Provide the (X, Y) coordinate of the cell's center where the given text is located.  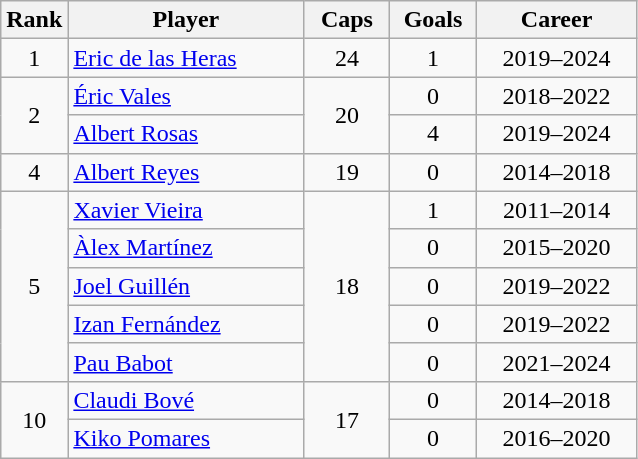
2 (34, 115)
17 (347, 419)
Claudi Bové (186, 400)
Goals (433, 20)
Xavier Vieira (186, 210)
Éric Vales (186, 96)
2011–2014 (556, 210)
2021–2024 (556, 362)
Joel Guillén (186, 286)
Pau Babot (186, 362)
Player (186, 20)
Kiko Pomares (186, 438)
Rank (34, 20)
Caps (347, 20)
2015–2020 (556, 248)
19 (347, 172)
Eric de las Heras (186, 58)
24 (347, 58)
20 (347, 115)
Izan Fernández (186, 324)
2016–2020 (556, 438)
5 (34, 286)
Albert Reyes (186, 172)
18 (347, 286)
2018–2022 (556, 96)
Career (556, 20)
Àlex Martínez (186, 248)
10 (34, 419)
Albert Rosas (186, 134)
